Detect which cell encompasses the target text, then output its [x, y] center coordinate. 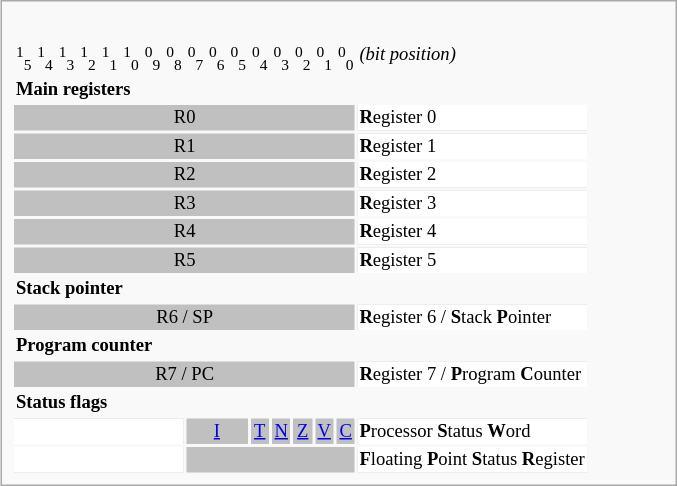
12 [88, 58]
09 [152, 58]
15 [23, 58]
Status flags [300, 404]
Register 0 [472, 119]
Register 4 [472, 233]
R4 [184, 233]
Main registers [300, 90]
Register 3 [472, 204]
I [216, 432]
V [324, 432]
T [260, 432]
C [345, 432]
10 [131, 58]
00 [345, 58]
Program counter [300, 347]
Register 2 [472, 176]
Floating Point Status Register [472, 461]
05 [238, 58]
R1 [184, 147]
N [281, 432]
08 [174, 58]
R0 [184, 119]
01 [324, 58]
R6 / SP [184, 318]
(bit position) [472, 58]
R2 [184, 176]
04 [260, 58]
03 [281, 58]
Processor Status Word [472, 432]
R5 [184, 261]
11 [109, 58]
07 [195, 58]
R3 [184, 204]
Z [302, 432]
Stack pointer [300, 290]
06 [217, 58]
14 [45, 58]
02 [302, 58]
Register 6 / Stack Pointer [472, 318]
13 [66, 58]
Register 5 [472, 261]
R7 / PC [184, 375]
Register 1 [472, 147]
Register 7 / Program Counter [472, 375]
